Return (x, y) of the center of cell containing provided text 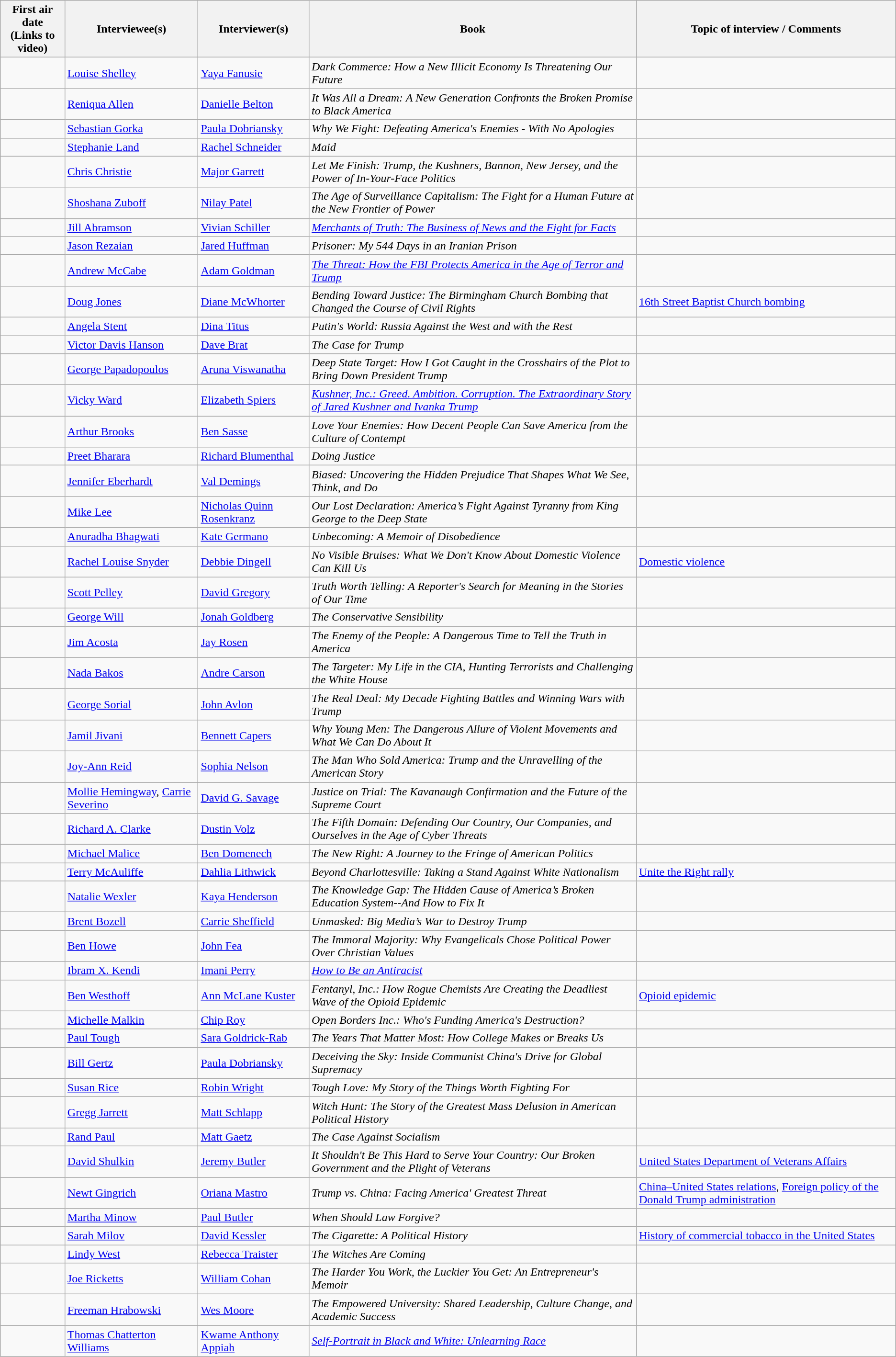
Joy-Ann Reid (131, 766)
Why We Fight: Defeating America's Enemies - With No Apologies (472, 129)
Andrew McCabe (131, 270)
Dahlia Lithwick (254, 872)
The Threat: How the FBI Protects America in the Age of Terror and Trump (472, 270)
Freeman Hrabowski (131, 1310)
Book (472, 29)
Joe Ricketts (131, 1278)
Newt Gingrich (131, 1192)
Mollie Hemingway, Carrie Severino (131, 798)
Dustin Volz (254, 829)
Gregg Jarrett (131, 1112)
Prisoner: My 544 Days in an Iranian Prison (472, 246)
Ben Westhoff (131, 995)
Bennett Capers (254, 735)
Interviewer(s) (254, 29)
Doing Justice (472, 456)
No Visible Bruises: What We Don't Know About Domestic Violence Can Kill Us (472, 561)
First air date(Links to video) (33, 29)
Terry McAuliffe (131, 872)
Beyond Charlottesville: Taking a Stand Against White Nationalism (472, 872)
Topic of interview / Comments (766, 29)
Deceiving the Sky: Inside Communist China's Drive for Global Supremacy (472, 1063)
Aruna Viswanatha (254, 370)
The Real Deal: My Decade Fighting Battles and Winning Wars with Trump (472, 704)
Dina Titus (254, 326)
Nicholas Quinn Rosenkranz (254, 512)
Thomas Chatterton Williams (131, 1341)
The Conservative Sensibility (472, 617)
Lindy West (131, 1254)
China–United States relations, Foreign policy of the Donald Trump administration (766, 1192)
Richard Blumenthal (254, 456)
Mike Lee (131, 512)
Vicky Ward (131, 400)
Louise Shelley (131, 73)
Interviewee(s) (131, 29)
Witch Hunt: The Story of the Greatest Mass Delusion in American Political History (472, 1112)
Jill Abramson (131, 227)
Andre Carson (254, 673)
The Empowered University: Shared Leadership, Culture Change, and Academic Success (472, 1310)
Adam Goldman (254, 270)
Susan Rice (131, 1087)
Victor Davis Hanson (131, 344)
The Enemy of the People: A Dangerous Time to Tell the Truth in America (472, 642)
Richard A. Clarke (131, 829)
Jay Rosen (254, 642)
Nada Bakos (131, 673)
Our Lost Declaration: America’s Fight Against Tyranny from King George to the Deep State (472, 512)
Carrie Sheffield (254, 921)
Jeremy Butler (254, 1162)
Yaya Fanusie (254, 73)
Scott Pelley (131, 593)
Imani Perry (254, 971)
Let Me Finish: Trump, the Kushners, Bannon, New Jersey, and the Power of In-Your-Face Politics (472, 171)
Shoshana Zuboff (131, 203)
Kate Germano (254, 537)
Opioid epidemic (766, 995)
Chip Roy (254, 1020)
The Targeter: My Life in the CIA, Hunting Terrorists and Challenging the White House (472, 673)
Angela Stent (131, 326)
Michelle Malkin (131, 1020)
Jennifer Eberhardt (131, 481)
Paul Tough (131, 1038)
Elizabeth Spiers (254, 400)
Sara Goldrick-Rab (254, 1038)
Nilay Patel (254, 203)
Kaya Henderson (254, 896)
Natalie Wexler (131, 896)
Bending Toward Justice: The Birmingham Church Bombing that Changed the Course of Civil Rights (472, 302)
Major Garrett (254, 171)
John Avlon (254, 704)
The Case Against Socialism (472, 1137)
The Knowledge Gap: The Hidden Cause of America’s Broken Education System--And How to Fix It (472, 896)
Self-Portrait in Black and White: Unlearning Race (472, 1341)
Merchants of Truth: The Business of News and the Fight for Facts (472, 227)
Rand Paul (131, 1137)
The Harder You Work, the Luckier You Get: An Entrepreneur's Memoir (472, 1278)
Ben Sasse (254, 432)
John Fea (254, 946)
Jamil Jivani (131, 735)
Val Demings (254, 481)
Ibram X. Kendi (131, 971)
Martha Minow (131, 1218)
Wes Moore (254, 1310)
16th Street Baptist Church bombing (766, 302)
Jonah Goldberg (254, 617)
The Immoral Majority: Why Evangelicals Chose Political Power Over Christian Values (472, 946)
Vivian Schiller (254, 227)
Ben Howe (131, 946)
Chris Christie (131, 171)
Rachel Louise Snyder (131, 561)
The Age of Surveillance Capitalism: The Fight for a Human Future at the New Frontier of Power (472, 203)
Domestic violence (766, 561)
Brent Bozell (131, 921)
Unite the Right rally (766, 872)
Stephanie Land (131, 147)
Unbecoming: A Memoir of Disobedience (472, 537)
Fentanyl, Inc.: How Rogue Chemists Are Creating the Deadliest Wave of the Opioid Epidemic (472, 995)
The New Right: A Journey to the Fringe of American Politics (472, 854)
Kwame Anthony Appiah (254, 1341)
The Years That Matter Most: How College Makes or Breaks Us (472, 1038)
Sophia Nelson (254, 766)
Ben Domenech (254, 854)
Matt Gaetz (254, 1137)
Truth Worth Telling: A Reporter's Search for Meaning in the Stories of Our Time (472, 593)
Preet Bharara (131, 456)
Sebastian Gorka (131, 129)
Sarah Milov (131, 1236)
Diane McWhorter (254, 302)
Unmasked: Big Media’s War to Destroy Trump (472, 921)
David Gregory (254, 593)
George Papadopoulos (131, 370)
George Will (131, 617)
Deep State Target: How I Got Caught in the Crosshairs of the Plot to Bring Down President Trump (472, 370)
The Witches Are Coming (472, 1254)
Tough Love: My Story of the Things Worth Fighting For (472, 1087)
Reniqua Allen (131, 104)
The Man Who Sold America: Trump and the Unravelling of the American Story (472, 766)
Debbie Dingell (254, 561)
Justice on Trial: The Kavanaugh Confirmation and the Future of the Supreme Court (472, 798)
History of commercial tobacco in the United States (766, 1236)
Kushner, Inc.: Greed. Ambition. Corruption. The Extraordinary Story of Jared Kushner and Ivanka Trump (472, 400)
Dave Brat (254, 344)
Bill Gertz (131, 1063)
Putin's World: Russia Against the West and with the Rest (472, 326)
Open Borders Inc.: Who's Funding America's Destruction? (472, 1020)
Trump vs. China: Facing America' Greatest Threat (472, 1192)
The Cigarette: A Political History (472, 1236)
The Case for Trump (472, 344)
William Cohan (254, 1278)
Jim Acosta (131, 642)
Oriana Mastro (254, 1192)
How to Be an Antiracist (472, 971)
Biased: Uncovering the Hidden Prejudice That Shapes What We See, Think, and Do (472, 481)
Rachel Schneider (254, 147)
Jason Rezaian (131, 246)
Anuradha Bhagwati (131, 537)
It Shouldn't Be This Hard to Serve Your Country: Our Broken Government and the Plight of Veterans (472, 1162)
Doug Jones (131, 302)
When Should Law Forgive? (472, 1218)
Michael Malice (131, 854)
Danielle Belton (254, 104)
George Sorial (131, 704)
Robin Wright (254, 1087)
David Kessler (254, 1236)
Paul Butler (254, 1218)
It Was All a Dream: A New Generation Confronts the Broken Promise to Black America (472, 104)
Dark Commerce: How a New Illicit Economy Is Threatening Our Future (472, 73)
United States Department of Veterans Affairs (766, 1162)
David Shulkin (131, 1162)
The Fifth Domain: Defending Our Country, Our Companies, and Ourselves in the Age of Cyber Threats (472, 829)
Ann McLane Kuster (254, 995)
Maid (472, 147)
Arthur Brooks (131, 432)
Love Your Enemies: How Decent People Can Save America from the Culture of Contempt (472, 432)
David G. Savage (254, 798)
Why Young Men: The Dangerous Allure of Violent Movements and What We Can Do About It (472, 735)
Jared Huffman (254, 246)
Rebecca Traister (254, 1254)
Matt Schlapp (254, 1112)
